Return the [X, Y] coordinate for the center point of the cell that contains the specified text.  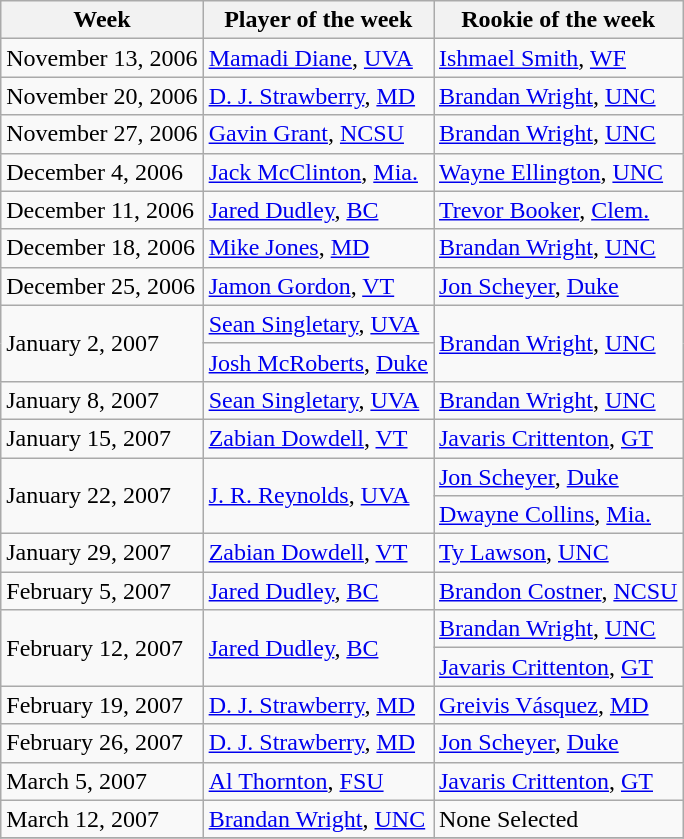
January 15, 2007 [102, 438]
November 20, 2006 [102, 96]
Wayne Ellington, UNC [558, 172]
Ishmael Smith, WF [558, 58]
Mike Jones, MD [318, 248]
March 12, 2007 [102, 819]
Gavin Grant, NCSU [318, 134]
January 2, 2007 [102, 343]
March 5, 2007 [102, 781]
February 26, 2007 [102, 743]
Week [102, 20]
December 18, 2006 [102, 248]
Trevor Booker, Clem. [558, 210]
February 12, 2007 [102, 648]
Jamon Gordon, VT [318, 286]
Al Thornton, FSU [318, 781]
January 8, 2007 [102, 400]
Ty Lawson, UNC [558, 553]
None Selected [558, 819]
Josh McRoberts, Duke [318, 362]
November 27, 2006 [102, 134]
Mamadi Diane, UVA [318, 58]
December 25, 2006 [102, 286]
January 22, 2007 [102, 496]
January 29, 2007 [102, 553]
J. R. Reynolds, UVA [318, 496]
February 19, 2007 [102, 705]
Rookie of the week [558, 20]
Dwayne Collins, Mia. [558, 515]
February 5, 2007 [102, 591]
Player of the week [318, 20]
Brandon Costner, NCSU [558, 591]
December 11, 2006 [102, 210]
December 4, 2006 [102, 172]
November 13, 2006 [102, 58]
Jack McClinton, Mia. [318, 172]
Greivis Vásquez, MD [558, 705]
